Return the (X, Y) coordinate for the center point of the cell that contains the specified text.  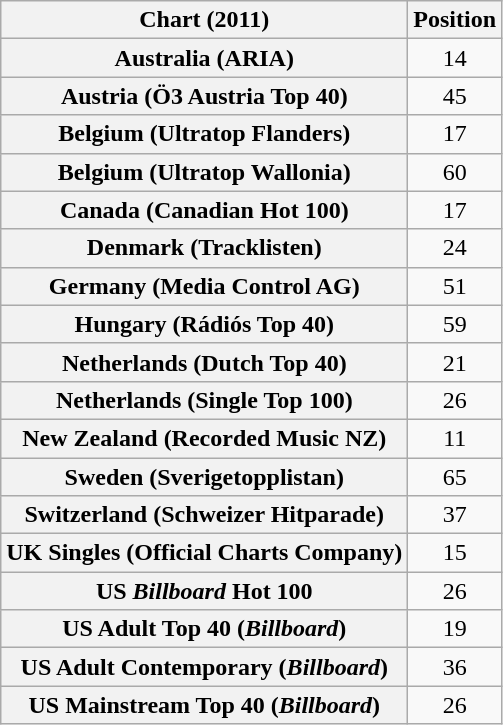
15 (455, 553)
Canada (Canadian Hot 100) (204, 210)
45 (455, 96)
Position (455, 20)
36 (455, 667)
21 (455, 362)
Denmark (Tracklisten) (204, 248)
New Zealand (Recorded Music NZ) (204, 438)
Chart (2011) (204, 20)
Australia (ARIA) (204, 58)
60 (455, 172)
US Billboard Hot 100 (204, 591)
US Adult Contemporary (Billboard) (204, 667)
Germany (Media Control AG) (204, 286)
Belgium (Ultratop Flanders) (204, 134)
Netherlands (Single Top 100) (204, 400)
65 (455, 477)
US Adult Top 40 (Billboard) (204, 629)
59 (455, 324)
37 (455, 515)
11 (455, 438)
14 (455, 58)
19 (455, 629)
51 (455, 286)
Sweden (Sverigetopplistan) (204, 477)
24 (455, 248)
Belgium (Ultratop Wallonia) (204, 172)
UK Singles (Official Charts Company) (204, 553)
Austria (Ö3 Austria Top 40) (204, 96)
Netherlands (Dutch Top 40) (204, 362)
US Mainstream Top 40 (Billboard) (204, 705)
Switzerland (Schweizer Hitparade) (204, 515)
Hungary (Rádiós Top 40) (204, 324)
